From the cell containing the given text, extract its center point as [x, y] coordinate. 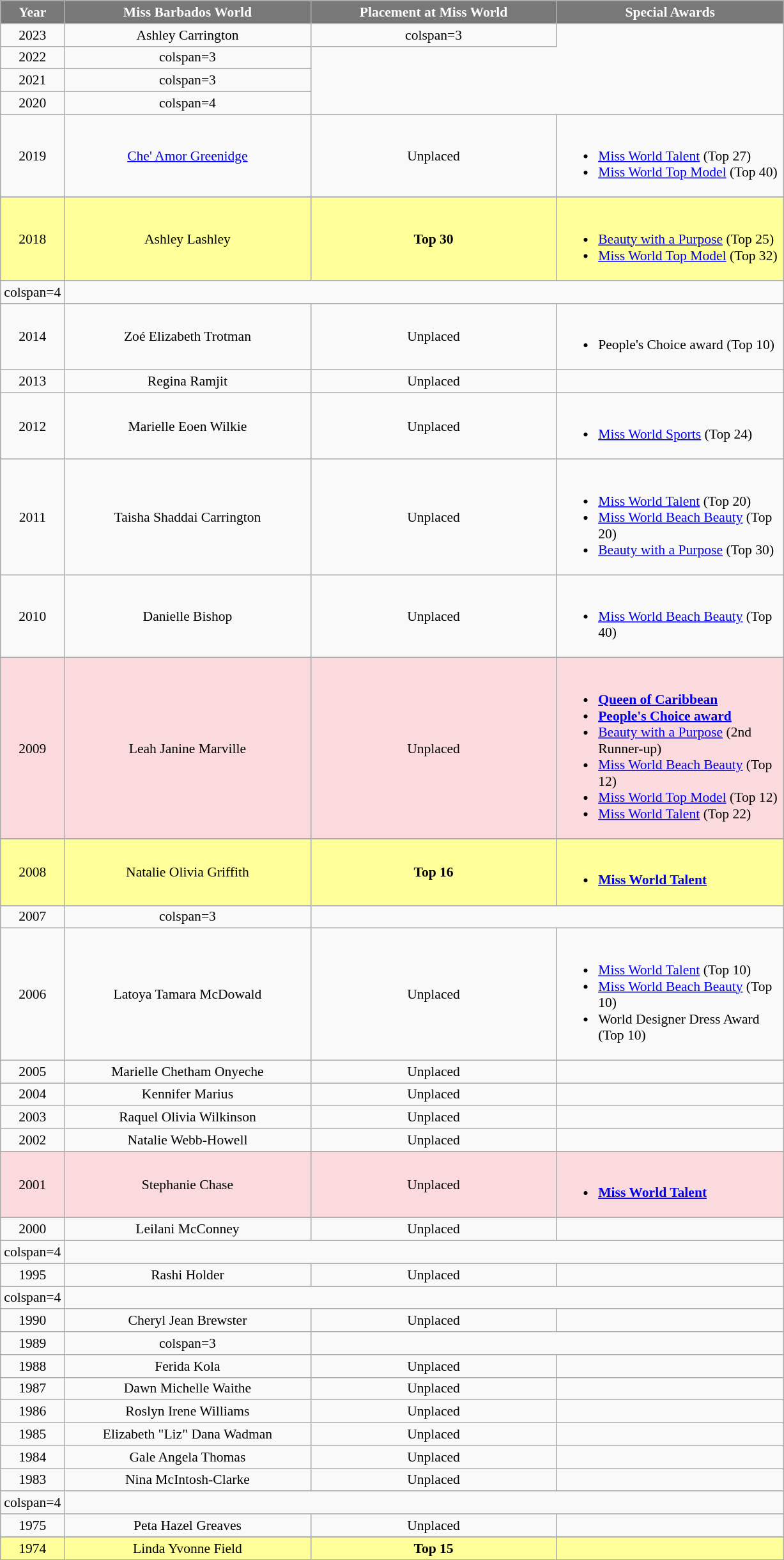
Top 30 [433, 239]
Miss World Talent (Top 20)Miss World Beach Beauty (Top 20)Beauty with a Purpose (Top 30) [670, 518]
Miss World Talent (Top 27)Miss World Top Model (Top 40) [670, 156]
Ashley Lashley [188, 239]
2004 [33, 1095]
Zoé Elizabeth Trotman [188, 336]
1985 [33, 1435]
Dawn Michelle Waithe [188, 1389]
2022 [33, 58]
Roslyn Irene Williams [188, 1412]
1989 [33, 1343]
Cheryl Jean Brewster [188, 1321]
Marielle Chetham Onyeche [188, 1072]
Placement at Miss World [433, 12]
2001 [33, 1185]
2019 [33, 156]
Regina Ramjit [188, 382]
2009 [33, 748]
Stephanie Chase [188, 1185]
Che' Amor Greenidge [188, 156]
People's Choice award (Top 10) [670, 336]
1988 [33, 1366]
Taisha Shaddai Carrington [188, 518]
Ashley Carrington [188, 35]
Gale Angela Thomas [188, 1457]
2007 [33, 917]
Miss Barbados World [188, 12]
Ferida Kola [188, 1366]
Rashi Holder [188, 1275]
1983 [33, 1480]
2005 [33, 1072]
Natalie Webb-Howell [188, 1140]
2003 [33, 1118]
2011 [33, 518]
Linda Yvonne Field [188, 1548]
1990 [33, 1321]
Year [33, 12]
1986 [33, 1412]
Miss World Beach Beauty (Top 40) [670, 617]
2021 [33, 81]
Miss World Sports (Top 24) [670, 426]
2012 [33, 426]
Raquel Olivia Wilkinson [188, 1118]
2014 [33, 336]
Kennifer Marius [188, 1095]
2023 [33, 35]
Danielle Bishop [188, 617]
2002 [33, 1140]
Leah Janine Marville [188, 748]
Miss World Talent (Top 10)Miss World Beach Beauty (Top 10)World Designer Dress Award (Top 10) [670, 994]
Top 16 [433, 872]
2006 [33, 994]
Beauty with a Purpose (Top 25)Miss World Top Model (Top 32) [670, 239]
Marielle Eoen Wilkie [188, 426]
2018 [33, 239]
Peta Hazel Greaves [188, 1525]
1974 [33, 1548]
Latoya Tamara McDowald [188, 994]
1975 [33, 1525]
2000 [33, 1229]
2008 [33, 872]
2020 [33, 104]
2013 [33, 382]
1987 [33, 1389]
Top 15 [433, 1548]
Nina McIntosh-Clarke [188, 1480]
Special Awards [670, 12]
Elizabeth "Liz" Dana Wadman [188, 1435]
Leilani McConney [188, 1229]
Natalie Olivia Griffith [188, 872]
1995 [33, 1275]
2010 [33, 617]
1984 [33, 1457]
